From the cell containing the given text, extract its center point as [X, Y] coordinate. 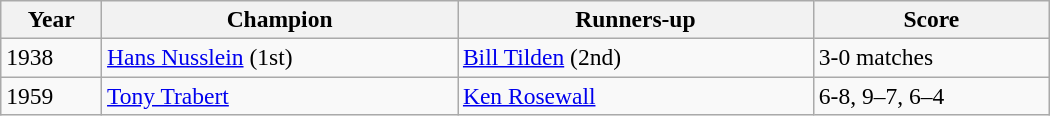
Ken Rosewall [636, 95]
1959 [52, 95]
1938 [52, 57]
Hans Nusslein (1st) [280, 57]
Year [52, 19]
3-0 matches [931, 57]
Bill Tilden (2nd) [636, 57]
Champion [280, 19]
Runners-up [636, 19]
6-8, 9–7, 6–4 [931, 95]
Score [931, 19]
Tony Trabert [280, 95]
